Detect which cell encompasses the target text, then output its (x, y) center coordinate. 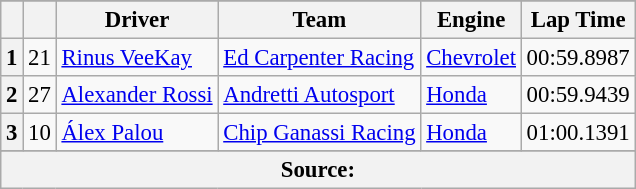
Chip Ganassi Racing (320, 133)
1 (12, 58)
21 (40, 58)
27 (40, 95)
Chevrolet (471, 58)
00:59.8987 (578, 58)
Andretti Autosport (320, 95)
3 (12, 133)
Team (320, 20)
00:59.9439 (578, 95)
Driver (137, 20)
2 (12, 95)
Engine (471, 20)
Alexander Rossi (137, 95)
Lap Time (578, 20)
Rinus VeeKay (137, 58)
Álex Palou (137, 133)
10 (40, 133)
01:00.1391 (578, 133)
Ed Carpenter Racing (320, 58)
Source: (318, 170)
